Capture the cell that displays the provided text and extract its (x, y) central coordinate. 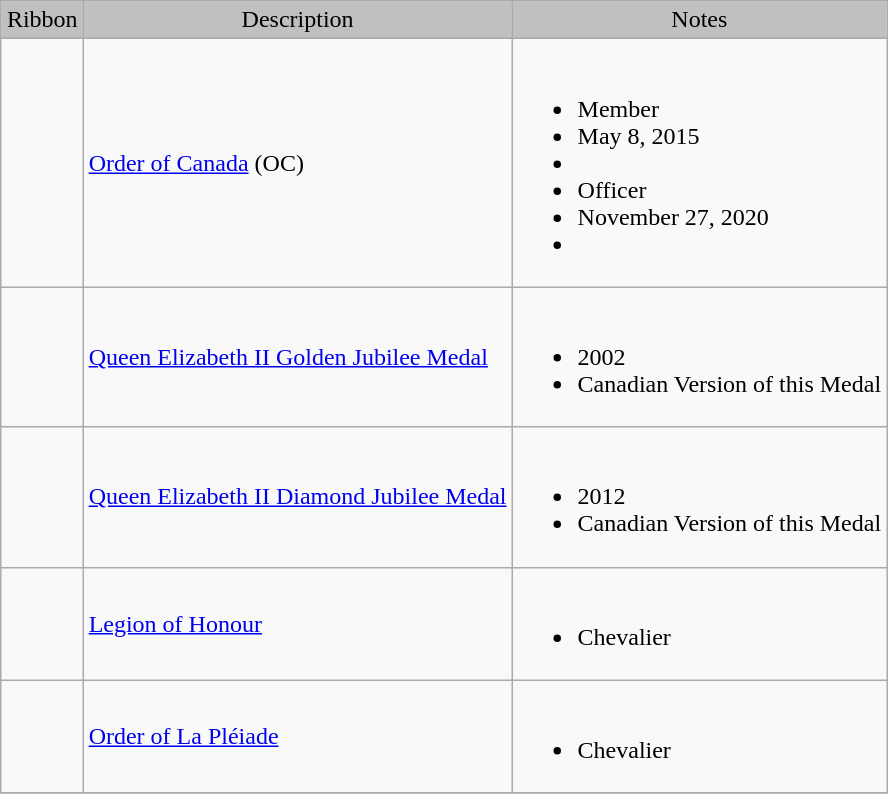
Notes (700, 20)
Order of Canada (OC) (298, 163)
Legion of Honour (298, 624)
Ribbon (42, 20)
2012Canadian Version of this Medal (700, 497)
Order of La Pléiade (298, 736)
Queen Elizabeth II Golden Jubilee Medal (298, 357)
Queen Elizabeth II Diamond Jubilee Medal (298, 497)
MemberMay 8, 2015OfficerNovember 27, 2020 (700, 163)
2002Canadian Version of this Medal (700, 357)
Description (298, 20)
